Locate the cell with the specified text and output its (X, Y) center coordinate. 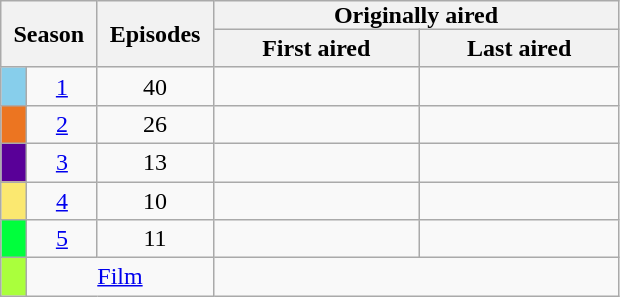
2 (62, 124)
13 (155, 162)
40 (155, 86)
5 (62, 239)
Episodes (155, 34)
1 (62, 86)
Season (49, 34)
3 (62, 162)
Originally aired (416, 15)
10 (155, 201)
11 (155, 239)
First aired (316, 48)
Film (120, 277)
Last aired (518, 48)
26 (155, 124)
4 (62, 201)
